Determine the (x, y) coordinate at the center of the cell enclosing the given text.  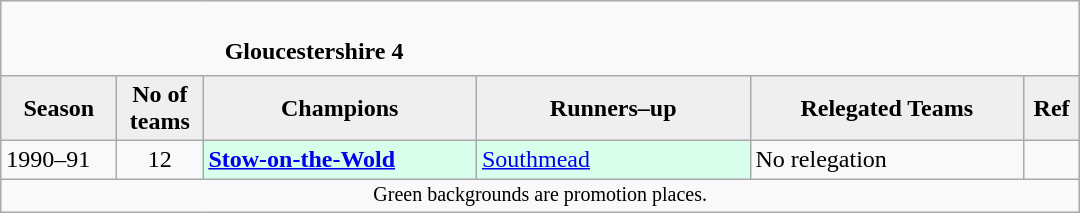
No of teams (160, 108)
Ref (1052, 108)
Champions (340, 108)
Southmead (613, 159)
1990–91 (59, 159)
Relegated Teams (887, 108)
No relegation (887, 159)
Green backgrounds are promotion places. (540, 194)
Runners–up (613, 108)
Season (59, 108)
Stow-on-the-Wold (340, 159)
12 (160, 159)
